Extract the (x, y) coordinate from the center of the cell holding the provided text.  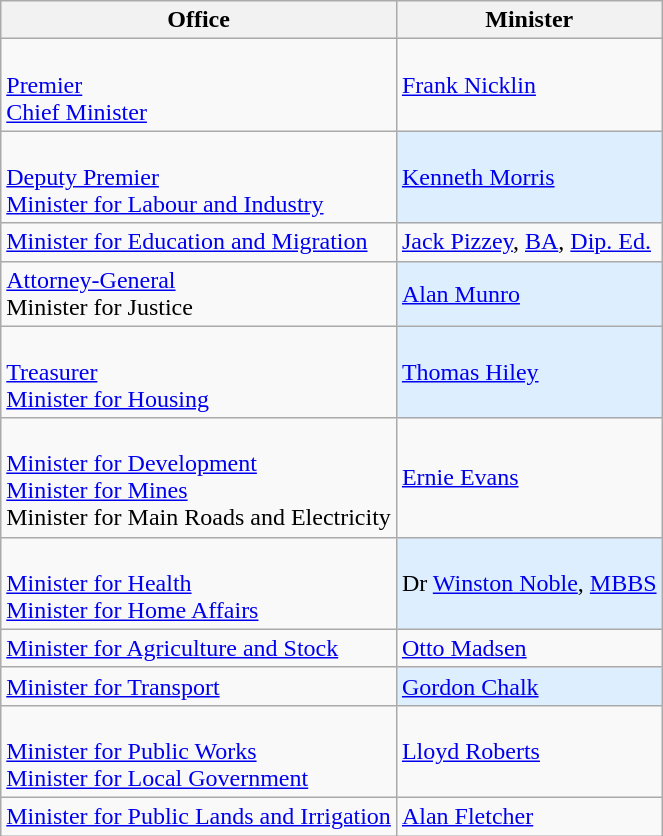
Gordon Chalk (529, 686)
Thomas Hiley (529, 372)
Frank Nicklin (529, 85)
Office (199, 20)
Premier Chief Minister (199, 85)
Alan Fletcher (529, 816)
Dr Winston Noble, MBBS (529, 583)
Lloyd Roberts (529, 751)
Minister for Health Minister for Home Affairs (199, 583)
Minister for Agriculture and Stock (199, 648)
Deputy Premier Minister for Labour and Industry (199, 177)
Minister for Education and Migration (199, 242)
Minister (529, 20)
Minister for Public Works Minister for Local Government (199, 751)
Minister for Public Lands and Irrigation (199, 816)
Attorney-GeneralMinister for Justice (199, 294)
Alan Munro (529, 294)
Ernie Evans (529, 478)
Jack Pizzey, BA, Dip. Ed. (529, 242)
Minister for Development Minister for Mines Minister for Main Roads and Electricity (199, 478)
Otto Madsen (529, 648)
Treasurer Minister for Housing (199, 372)
Kenneth Morris (529, 177)
Minister for Transport (199, 686)
